Determine the [x, y] coordinate at the center of the cell enclosing the given text.  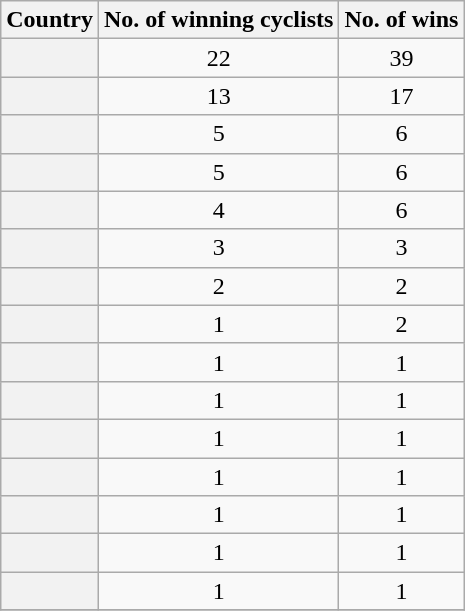
39 [402, 58]
No. of wins [402, 20]
No. of winning cyclists [218, 20]
Country [50, 20]
17 [402, 96]
22 [218, 58]
13 [218, 96]
4 [218, 210]
